From the cell containing the given text, extract its center point as (X, Y) coordinate. 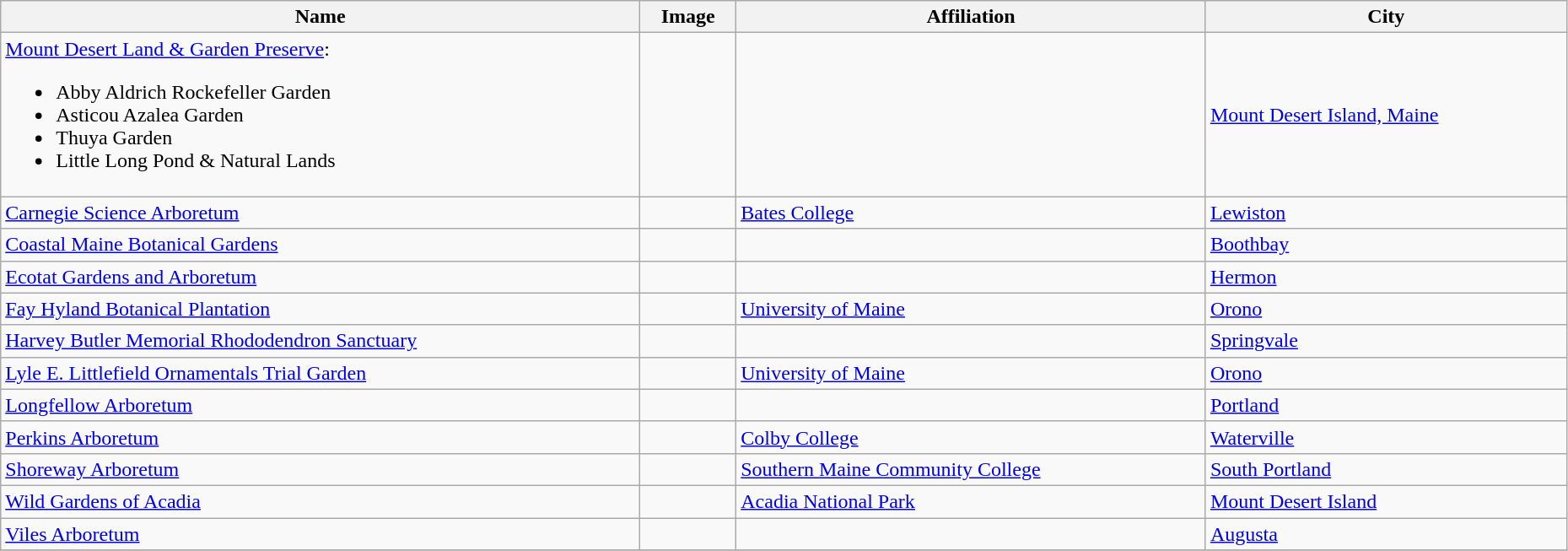
Image (688, 17)
Portland (1386, 405)
Lyle E. Littlefield Ornamentals Trial Garden (321, 373)
Mount Desert Island (1386, 501)
Shoreway Arboretum (321, 469)
Name (321, 17)
South Portland (1386, 469)
Mount Desert Island, Maine (1386, 115)
Lewiston (1386, 213)
Acadia National Park (972, 501)
Hermon (1386, 277)
Affiliation (972, 17)
Southern Maine Community College (972, 469)
Viles Arboretum (321, 534)
Perkins Arboretum (321, 437)
Fay Hyland Botanical Plantation (321, 309)
Waterville (1386, 437)
Coastal Maine Botanical Gardens (321, 245)
Bates College (972, 213)
Longfellow Arboretum (321, 405)
Boothbay (1386, 245)
City (1386, 17)
Springvale (1386, 341)
Colby College (972, 437)
Ecotat Gardens and Arboretum (321, 277)
Augusta (1386, 534)
Mount Desert Land & Garden Preserve:Abby Aldrich Rockefeller GardenAsticou Azalea GardenThuya GardenLittle Long Pond & Natural Lands (321, 115)
Wild Gardens of Acadia (321, 501)
Carnegie Science Arboretum (321, 213)
Harvey Butler Memorial Rhododendron Sanctuary (321, 341)
